Locate the cell with the specified text and output its [X, Y] center coordinate. 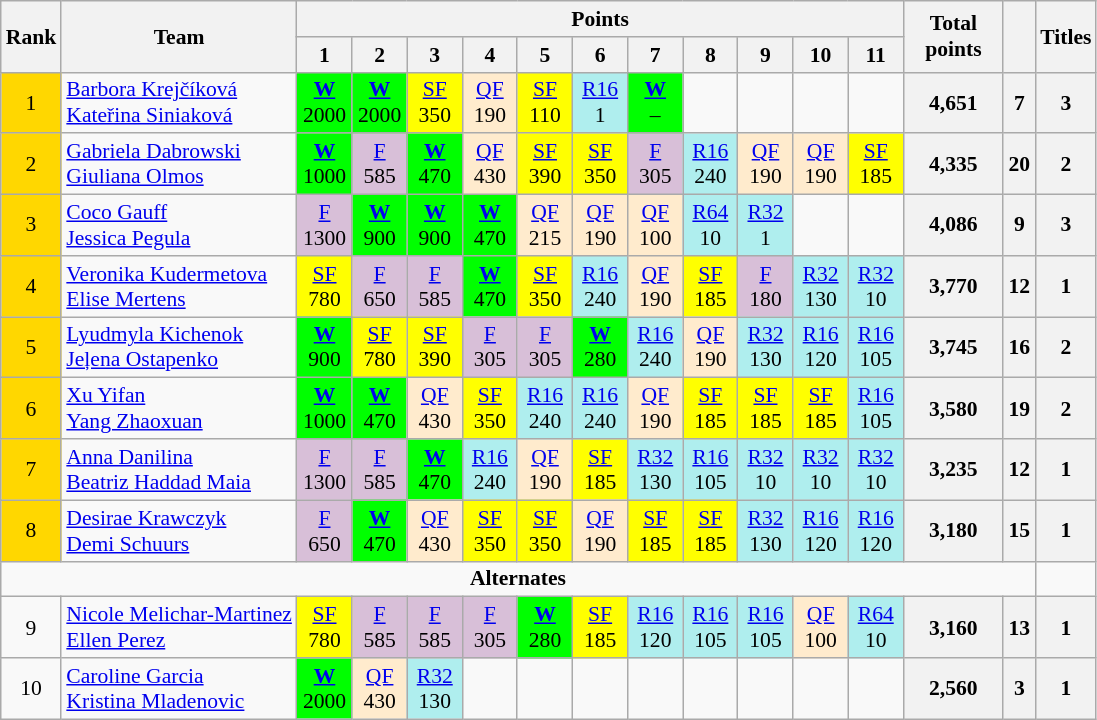
Rank [32, 36]
3,580 [953, 408]
4,651 [953, 102]
3,745 [953, 348]
3,235 [953, 470]
Xu Yifan Yang Zhaoxuan [179, 408]
Anna Danilina Beatriz Haddad Maia [179, 470]
Total points [953, 36]
Titles [1066, 36]
Gabriela Dabrowski Giuliana Olmos [179, 164]
Team [179, 36]
R161 [600, 102]
4,086 [953, 226]
19 [1019, 408]
13 [1019, 628]
Barbora Krejčíková Kateřina Siniaková [179, 102]
11 [876, 55]
16 [1019, 348]
4,335 [953, 164]
2,560 [953, 688]
Lyudmyla Kichenok Jeļena Ostapenko [179, 348]
Coco Gauff Jessica Pegula [179, 226]
3,180 [953, 530]
3,770 [953, 286]
15 [1019, 530]
Desirae Krawczyk Demi Schuurs [179, 530]
Nicole Melichar-Martinez Ellen Perez [179, 628]
Points [600, 19]
Caroline Garcia Kristina Mladenovic [179, 688]
F180 [766, 286]
QF215 [544, 226]
20 [1019, 164]
Alternates [518, 579]
W– [656, 102]
3,160 [953, 628]
R321 [766, 226]
SF110 [544, 102]
Veronika Kudermetova Elise Mertens [179, 286]
